Find where the given text appears and provide that cell's center as [x, y] coordinate. 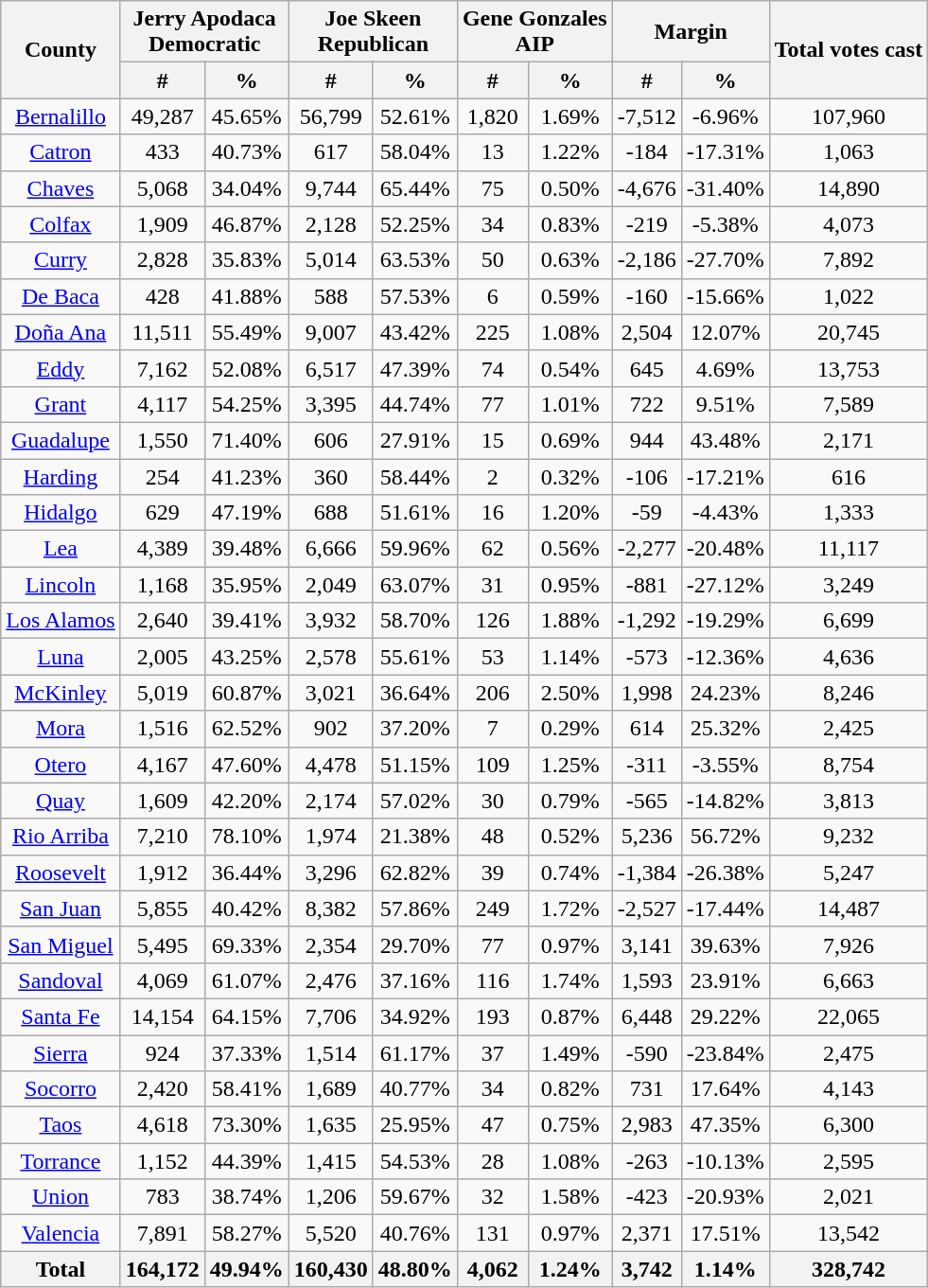
39.63% [725, 944]
62.52% [246, 729]
Quay [61, 801]
4,389 [163, 549]
433 [163, 152]
Mora [61, 729]
6 [492, 296]
-184 [647, 152]
56,799 [331, 116]
5,855 [163, 909]
36.44% [246, 873]
17.64% [725, 1089]
-5.38% [725, 224]
71.40% [246, 440]
13,542 [849, 1233]
0.83% [569, 224]
0.54% [569, 368]
2,504 [647, 332]
16 [492, 513]
1,998 [647, 693]
-106 [647, 476]
6,448 [647, 1016]
5,014 [331, 260]
2,828 [163, 260]
28 [492, 1161]
2,021 [849, 1197]
2,049 [331, 585]
25.95% [414, 1125]
Hidalgo [61, 513]
Luna [61, 657]
5,236 [647, 837]
55.49% [246, 332]
1,516 [163, 729]
7,589 [849, 404]
0.74% [569, 873]
78.10% [246, 837]
-219 [647, 224]
County [61, 49]
11,117 [849, 549]
2,595 [849, 1161]
69.33% [246, 944]
0.87% [569, 1016]
109 [492, 765]
4,117 [163, 404]
Torrance [61, 1161]
6,699 [849, 621]
47 [492, 1125]
107,960 [849, 116]
-4.43% [725, 513]
39.41% [246, 621]
Otero [61, 765]
48.80% [414, 1269]
1.88% [569, 621]
1,022 [849, 296]
722 [647, 404]
64.15% [246, 1016]
1,635 [331, 1125]
1.58% [569, 1197]
588 [331, 296]
24.23% [725, 693]
-590 [647, 1053]
428 [163, 296]
Margin [691, 32]
30 [492, 801]
59.67% [414, 1197]
-423 [647, 1197]
-31.40% [725, 188]
0.75% [569, 1125]
1.69% [569, 116]
2,005 [163, 657]
Curry [61, 260]
-27.70% [725, 260]
688 [331, 513]
126 [492, 621]
52.61% [414, 116]
7,706 [331, 1016]
328,742 [849, 1269]
4,478 [331, 765]
14,890 [849, 188]
65.44% [414, 188]
924 [163, 1053]
1,820 [492, 116]
2,983 [647, 1125]
Doña Ana [61, 332]
1,063 [849, 152]
1,974 [331, 837]
-2,186 [647, 260]
-26.38% [725, 873]
58.70% [414, 621]
2,640 [163, 621]
52.25% [414, 224]
56.72% [725, 837]
23.91% [725, 980]
37.20% [414, 729]
39 [492, 873]
31 [492, 585]
-15.66% [725, 296]
3,141 [647, 944]
0.56% [569, 549]
2,128 [331, 224]
41.88% [246, 296]
-17.31% [725, 152]
51.15% [414, 765]
1.72% [569, 909]
-311 [647, 765]
58.44% [414, 476]
Chaves [61, 188]
5,247 [849, 873]
4,636 [849, 657]
-573 [647, 657]
Roosevelt [61, 873]
40.42% [246, 909]
-881 [647, 585]
54.53% [414, 1161]
614 [647, 729]
0.82% [569, 1089]
-2,527 [647, 909]
50 [492, 260]
75 [492, 188]
1.25% [569, 765]
5,068 [163, 188]
1,514 [331, 1053]
32 [492, 1197]
8,382 [331, 909]
60.87% [246, 693]
1.01% [569, 404]
4,073 [849, 224]
58.41% [246, 1089]
6,517 [331, 368]
McKinley [61, 693]
-1,384 [647, 873]
25.32% [725, 729]
0.63% [569, 260]
14,154 [163, 1016]
49,287 [163, 116]
58.04% [414, 152]
61.07% [246, 980]
1,909 [163, 224]
54.25% [246, 404]
0.52% [569, 837]
-17.21% [725, 476]
47.39% [414, 368]
-263 [647, 1161]
254 [163, 476]
43.48% [725, 440]
4.69% [725, 368]
34.04% [246, 188]
9,232 [849, 837]
48 [492, 837]
0.79% [569, 801]
Santa Fe [61, 1016]
14,487 [849, 909]
616 [849, 476]
1,593 [647, 980]
-17.44% [725, 909]
9,744 [331, 188]
17.51% [725, 1233]
8,754 [849, 765]
13,753 [849, 368]
-1,292 [647, 621]
62.82% [414, 873]
1.49% [569, 1053]
40.77% [414, 1089]
1,206 [331, 1197]
-14.82% [725, 801]
3,021 [331, 693]
783 [163, 1197]
Joe SkeenRepublican [373, 32]
6,300 [849, 1125]
-59 [647, 513]
9,007 [331, 332]
4,069 [163, 980]
2,420 [163, 1089]
29.22% [725, 1016]
1,168 [163, 585]
De Baca [61, 296]
1,609 [163, 801]
Taos [61, 1125]
42.20% [246, 801]
1,912 [163, 873]
6,666 [331, 549]
0.69% [569, 440]
3,296 [331, 873]
606 [331, 440]
164,172 [163, 1269]
12.07% [725, 332]
4,062 [492, 1269]
6,663 [849, 980]
Los Alamos [61, 621]
Grant [61, 404]
15 [492, 440]
-20.93% [725, 1197]
7,210 [163, 837]
Rio Arriba [61, 837]
45.65% [246, 116]
629 [163, 513]
20,745 [849, 332]
-10.13% [725, 1161]
San Miguel [61, 944]
8,246 [849, 693]
74 [492, 368]
5,520 [331, 1233]
43.25% [246, 657]
11,511 [163, 332]
7 [492, 729]
2 [492, 476]
37 [492, 1053]
35.95% [246, 585]
2.50% [569, 693]
-19.29% [725, 621]
4,143 [849, 1089]
3,742 [647, 1269]
Lincoln [61, 585]
21.38% [414, 837]
1.74% [569, 980]
52.08% [246, 368]
944 [647, 440]
4,167 [163, 765]
47.35% [725, 1125]
2,354 [331, 944]
13 [492, 152]
San Juan [61, 909]
1,333 [849, 513]
37.33% [246, 1053]
2,171 [849, 440]
22,065 [849, 1016]
53 [492, 657]
39.48% [246, 549]
Socorro [61, 1089]
249 [492, 909]
3,813 [849, 801]
Gene GonzalesAIP [534, 32]
-4,676 [647, 188]
-3.55% [725, 765]
Valencia [61, 1233]
57.86% [414, 909]
Total votes cast [849, 49]
-12.36% [725, 657]
63.07% [414, 585]
3,395 [331, 404]
Colfax [61, 224]
5,495 [163, 944]
7,162 [163, 368]
2,425 [849, 729]
59.96% [414, 549]
-27.12% [725, 585]
5,019 [163, 693]
116 [492, 980]
44.74% [414, 404]
Lea [61, 549]
47.19% [246, 513]
Union [61, 1197]
7,891 [163, 1233]
61.17% [414, 1053]
Catron [61, 152]
0.59% [569, 296]
225 [492, 332]
2,174 [331, 801]
73.30% [246, 1125]
0.32% [569, 476]
40.76% [414, 1233]
1,415 [331, 1161]
-20.48% [725, 549]
4,618 [163, 1125]
902 [331, 729]
731 [647, 1089]
47.60% [246, 765]
206 [492, 693]
9.51% [725, 404]
Sierra [61, 1053]
-565 [647, 801]
617 [331, 152]
-6.96% [725, 116]
63.53% [414, 260]
29.70% [414, 944]
1,152 [163, 1161]
2,371 [647, 1233]
7,926 [849, 944]
38.74% [246, 1197]
360 [331, 476]
1,689 [331, 1089]
27.91% [414, 440]
Bernalillo [61, 116]
Harding [61, 476]
Jerry ApodacaDemocratic [204, 32]
193 [492, 1016]
160,430 [331, 1269]
1.22% [569, 152]
Sandoval [61, 980]
62 [492, 549]
3,932 [331, 621]
1,550 [163, 440]
1.24% [569, 1269]
41.23% [246, 476]
57.02% [414, 801]
49.94% [246, 1269]
57.53% [414, 296]
Total [61, 1269]
3,249 [849, 585]
0.95% [569, 585]
2,475 [849, 1053]
58.27% [246, 1233]
-23.84% [725, 1053]
-2,277 [647, 549]
0.50% [569, 188]
2,476 [331, 980]
51.61% [414, 513]
43.42% [414, 332]
2,578 [331, 657]
37.16% [414, 980]
44.39% [246, 1161]
1.20% [569, 513]
40.73% [246, 152]
34.92% [414, 1016]
0.29% [569, 729]
35.83% [246, 260]
7,892 [849, 260]
645 [647, 368]
Guadalupe [61, 440]
131 [492, 1233]
Eddy [61, 368]
-160 [647, 296]
55.61% [414, 657]
-7,512 [647, 116]
46.87% [246, 224]
36.64% [414, 693]
